Provide the (X, Y) coordinate of the cell's center where the given text is located.  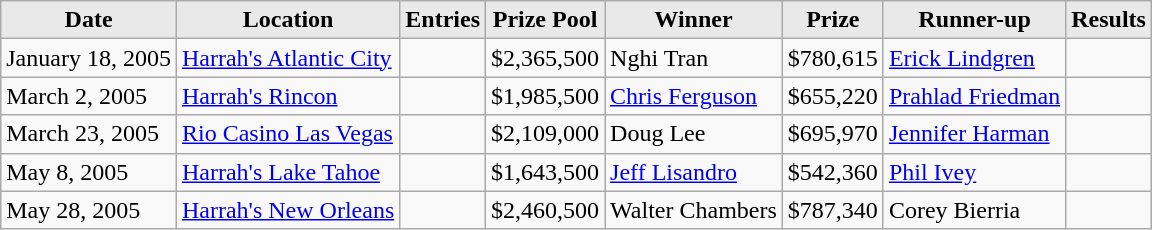
Phil Ivey (974, 172)
Corey Bierria (974, 210)
May 8, 2005 (89, 172)
Winner (694, 20)
Runner-up (974, 20)
March 2, 2005 (89, 96)
$787,340 (832, 210)
$1,643,500 (546, 172)
$2,365,500 (546, 58)
Rio Casino Las Vegas (288, 134)
Chris Ferguson (694, 96)
Prize (832, 20)
March 23, 2005 (89, 134)
$1,985,500 (546, 96)
Harrah's Lake Tahoe (288, 172)
$2,109,000 (546, 134)
Walter Chambers (694, 210)
Date (89, 20)
$542,360 (832, 172)
Results (1109, 20)
Harrah's Rincon (288, 96)
Harrah's Atlantic City (288, 58)
Harrah's New Orleans (288, 210)
Prahlad Friedman (974, 96)
May 28, 2005 (89, 210)
January 18, 2005 (89, 58)
Doug Lee (694, 134)
Erick Lindgren (974, 58)
Entries (443, 20)
Jeff Lisandro (694, 172)
Location (288, 20)
$655,220 (832, 96)
$2,460,500 (546, 210)
$780,615 (832, 58)
$695,970 (832, 134)
Nghi Tran (694, 58)
Prize Pool (546, 20)
Jennifer Harman (974, 134)
